Determine the [X, Y] coordinate at the center of the cell enclosing the given text.  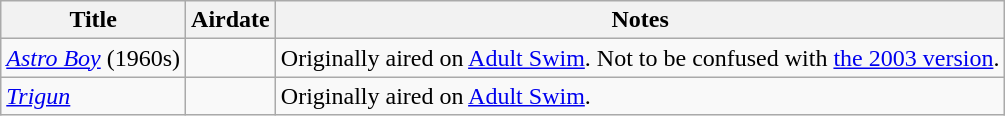
Originally aired on Adult Swim. [640, 96]
Notes [640, 20]
Originally aired on Adult Swim. Not to be confused with the 2003 version. [640, 58]
Title [94, 20]
Astro Boy (1960s) [94, 58]
Trigun [94, 96]
Airdate [231, 20]
